Provide the [X, Y] coordinate of the cell's center where the given text is located.  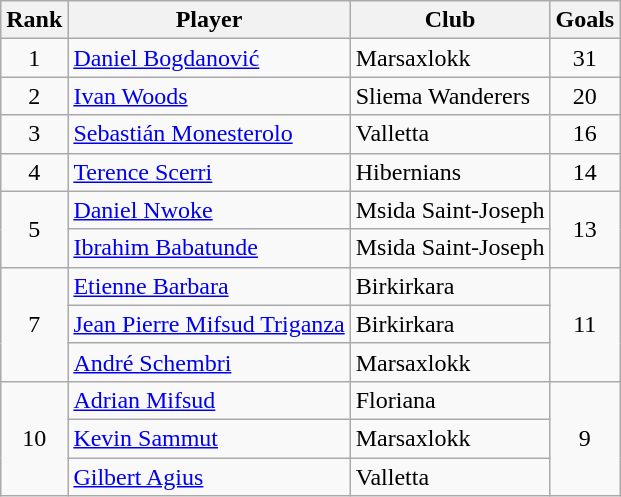
Adrian Mifsud [209, 400]
14 [585, 172]
Etienne Barbara [209, 286]
13 [585, 229]
4 [34, 172]
5 [34, 229]
Terence Scerri [209, 172]
7 [34, 324]
Goals [585, 20]
Gilbert Agius [209, 477]
Daniel Nwoke [209, 210]
11 [585, 324]
31 [585, 58]
Player [209, 20]
16 [585, 134]
Hibernians [450, 172]
Kevin Sammut [209, 438]
Jean Pierre Mifsud Triganza [209, 324]
9 [585, 438]
Daniel Bogdanović [209, 58]
Ivan Woods [209, 96]
10 [34, 438]
20 [585, 96]
André Schembri [209, 362]
1 [34, 58]
Ibrahim Babatunde [209, 248]
3 [34, 134]
Rank [34, 20]
Floriana [450, 400]
Sliema Wanderers [450, 96]
2 [34, 96]
Sebastián Monesterolo [209, 134]
Club [450, 20]
